Locate the cell with the specified text and output its [x, y] center coordinate. 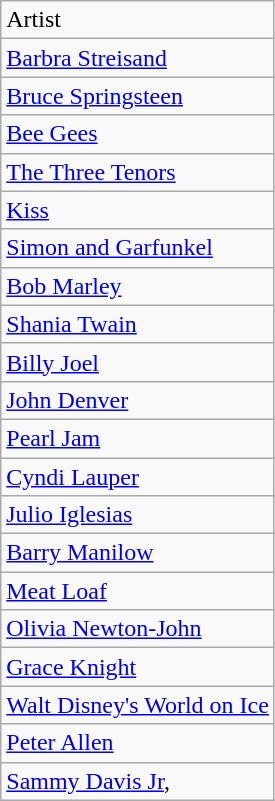
Bee Gees [138, 134]
Peter Allen [138, 743]
Olivia Newton-John [138, 629]
John Denver [138, 400]
Bob Marley [138, 286]
Walt Disney's World on Ice [138, 705]
Shania Twain [138, 324]
Julio Iglesias [138, 515]
Barbra Streisand [138, 58]
Grace Knight [138, 667]
Barry Manilow [138, 553]
The Three Tenors [138, 172]
Meat Loaf [138, 591]
Simon and Garfunkel [138, 248]
Billy Joel [138, 362]
Kiss [138, 210]
Pearl Jam [138, 438]
Bruce Springsteen [138, 96]
Artist [138, 20]
Sammy Davis Jr, [138, 781]
Cyndi Lauper [138, 477]
